For the text-containing cell, return its midpoint in (x, y) coordinate format. 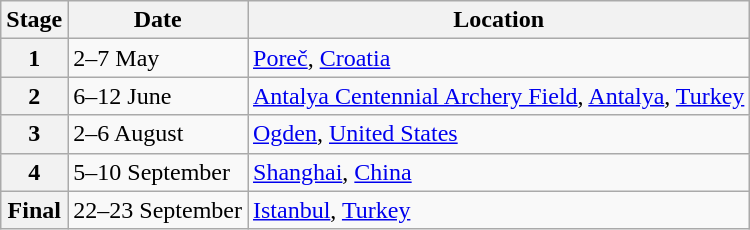
Ogden, United States (499, 134)
Shanghai, China (499, 172)
22–23 September (158, 210)
5–10 September (158, 172)
2 (34, 96)
6–12 June (158, 96)
2–6 August (158, 134)
Final (34, 210)
Antalya Centennial Archery Field, Antalya, Turkey (499, 96)
1 (34, 58)
2–7 May (158, 58)
3 (34, 134)
Stage (34, 20)
Location (499, 20)
4 (34, 172)
Poreč, Croatia (499, 58)
Date (158, 20)
Istanbul, Turkey (499, 210)
